Output the (x, y) coordinate of the center of the cell containing the given text.  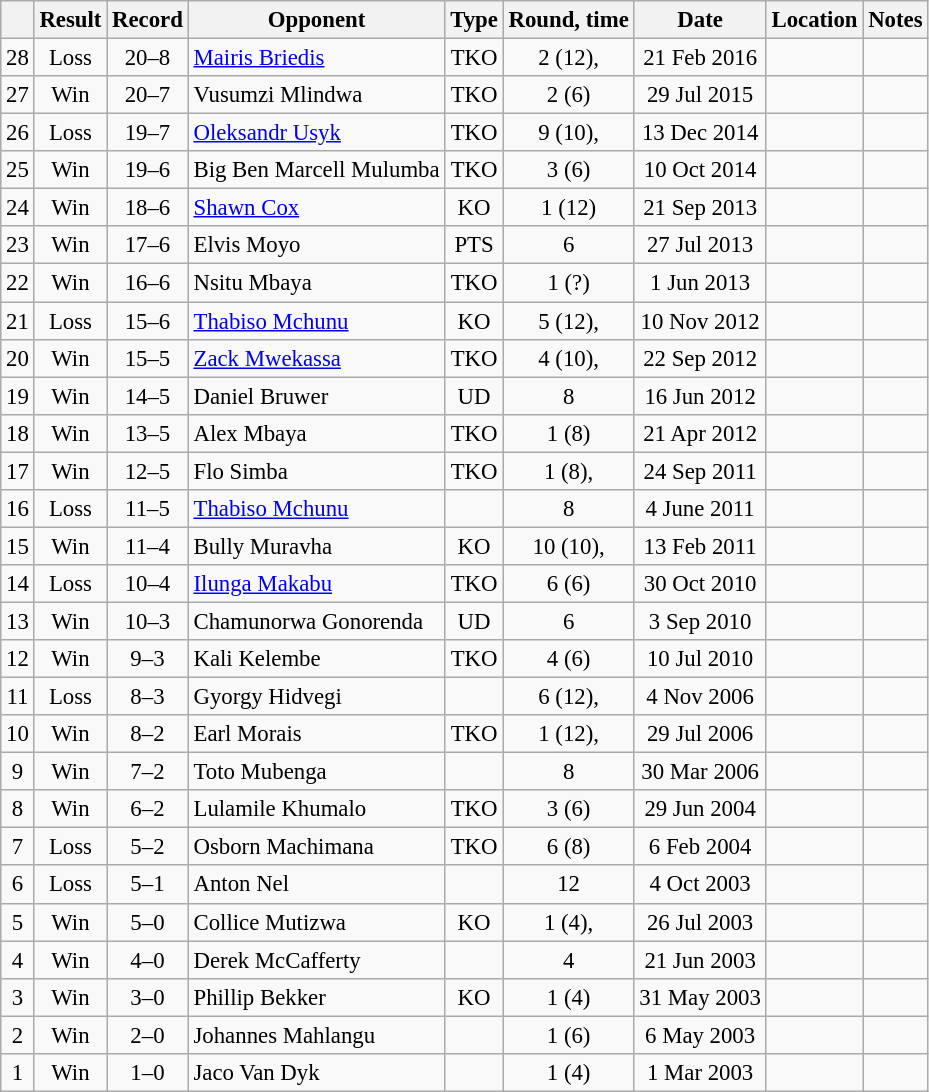
10–4 (148, 584)
Round, time (568, 20)
10 Oct 2014 (700, 170)
19 (18, 396)
1 (4), (568, 922)
21 Jun 2003 (700, 960)
8–3 (148, 697)
29 Jul 2006 (700, 734)
18–6 (148, 208)
Johannes Mahlangu (316, 1035)
6–2 (148, 809)
20–7 (148, 95)
1 Mar 2003 (700, 1073)
Mairis Briedis (316, 58)
20 (18, 358)
24 (18, 208)
Elvis Moyo (316, 245)
21 Feb 2016 (700, 58)
9 (10), (568, 133)
3–0 (148, 997)
4 (6) (568, 659)
6 (8) (568, 847)
PTS (474, 245)
Record (148, 20)
27 Jul 2013 (700, 245)
15–6 (148, 321)
14–5 (148, 396)
6 May 2003 (700, 1035)
5–1 (148, 885)
11–5 (148, 509)
Shawn Cox (316, 208)
Earl Morais (316, 734)
Nsitu Mbaya (316, 283)
5 (12), (568, 321)
30 Mar 2006 (700, 772)
16 (18, 509)
1–0 (148, 1073)
29 Jul 2015 (700, 95)
Kali Kelembe (316, 659)
Opponent (316, 20)
21 (18, 321)
19–6 (148, 170)
1 (6) (568, 1035)
21 Sep 2013 (700, 208)
1 (18, 1073)
Jaco Van Dyk (316, 1073)
22 Sep 2012 (700, 358)
11–4 (148, 546)
Date (700, 20)
4 June 2011 (700, 509)
9 (18, 772)
Flo Simba (316, 471)
6 (6) (568, 584)
Lulamile Khumalo (316, 809)
21 Apr 2012 (700, 433)
22 (18, 283)
Daniel Bruwer (316, 396)
17–6 (148, 245)
Ilunga Makabu (316, 584)
Big Ben Marcell Mulumba (316, 170)
6 Feb 2004 (700, 847)
2 (18, 1035)
Zack Mwekassa (316, 358)
26 (18, 133)
Anton Nel (316, 885)
11 (18, 697)
2 (12), (568, 58)
13 Feb 2011 (700, 546)
23 (18, 245)
30 Oct 2010 (700, 584)
Derek McCafferty (316, 960)
2–0 (148, 1035)
8–2 (148, 734)
10 Nov 2012 (700, 321)
4 Oct 2003 (700, 885)
13 Dec 2014 (700, 133)
24 Sep 2011 (700, 471)
25 (18, 170)
17 (18, 471)
18 (18, 433)
2 (6) (568, 95)
28 (18, 58)
Bully Muravha (316, 546)
5–0 (148, 922)
1 Jun 2013 (700, 283)
16 Jun 2012 (700, 396)
Chamunorwa Gonorenda (316, 621)
13–5 (148, 433)
3 (18, 997)
29 Jun 2004 (700, 809)
4–0 (148, 960)
Gyorgy Hidvegi (316, 697)
14 (18, 584)
Oleksandr Usyk (316, 133)
26 Jul 2003 (700, 922)
3 Sep 2010 (700, 621)
10 Jul 2010 (700, 659)
1 (?) (568, 283)
13 (18, 621)
12–5 (148, 471)
20–8 (148, 58)
10 (18, 734)
4 Nov 2006 (700, 697)
15–5 (148, 358)
10 (10), (568, 546)
1 (8) (568, 433)
Result (70, 20)
10–3 (148, 621)
1 (8), (568, 471)
7–2 (148, 772)
Toto Mubenga (316, 772)
1 (12) (568, 208)
5–2 (148, 847)
7 (18, 847)
5 (18, 922)
31 May 2003 (700, 997)
Collice Mutizwa (316, 922)
15 (18, 546)
1 (12), (568, 734)
Osborn Machimana (316, 847)
Notes (896, 20)
Location (814, 20)
27 (18, 95)
Vusumzi Mlindwa (316, 95)
6 (12), (568, 697)
19–7 (148, 133)
9–3 (148, 659)
16–6 (148, 283)
Alex Mbaya (316, 433)
Phillip Bekker (316, 997)
4 (10), (568, 358)
Type (474, 20)
